Capture the cell that displays the provided text and extract its (x, y) central coordinate. 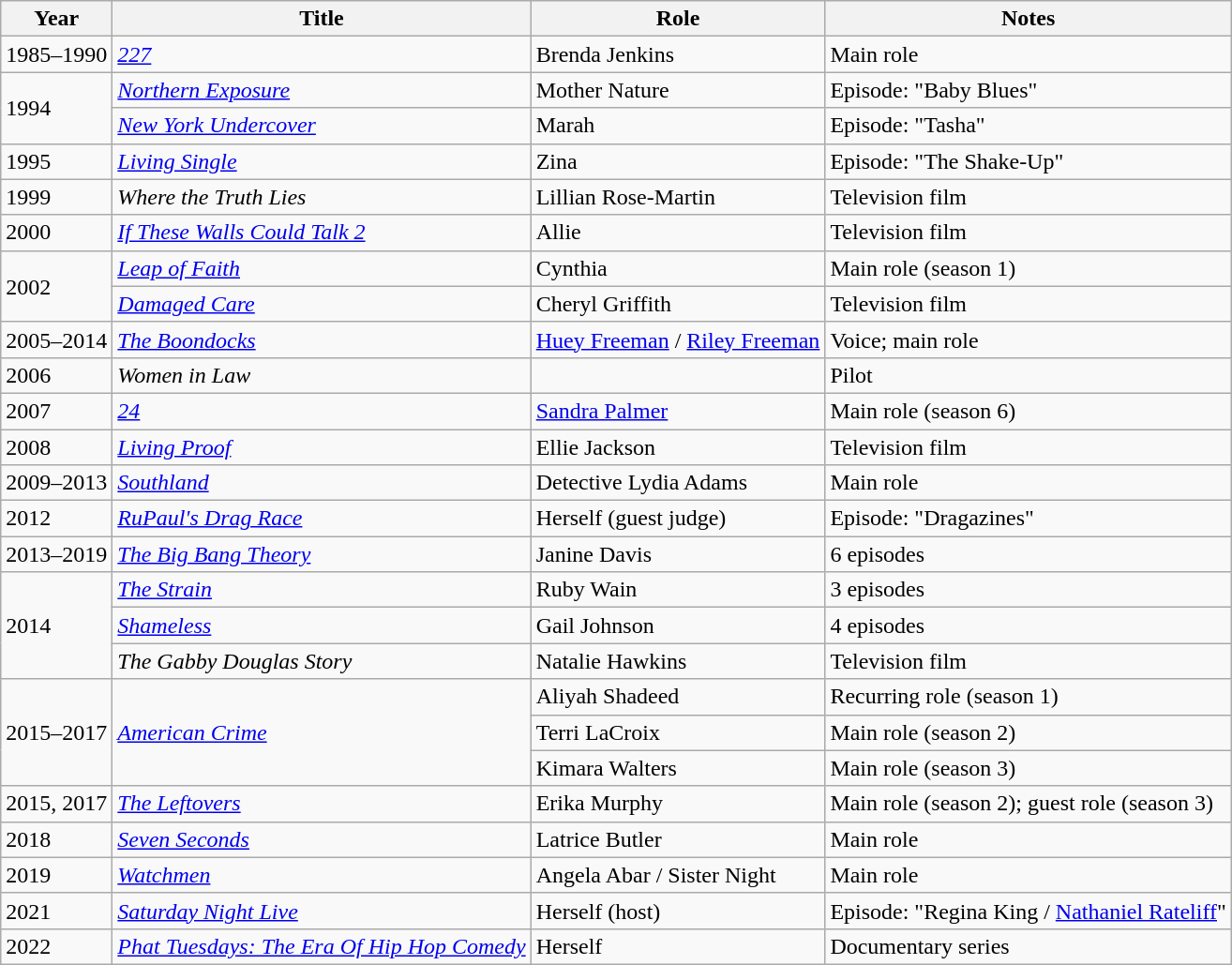
Watchmen (322, 875)
RuPaul's Drag Race (322, 519)
Recurring role (season 1) (1028, 697)
The Gabby Douglas Story (322, 661)
Aliyah Shadeed (678, 697)
Latrice Butler (678, 839)
6 episodes (1028, 554)
Title (322, 19)
3 episodes (1028, 590)
Gail Johnson (678, 626)
2009–2013 (56, 483)
Where the Truth Lies (322, 197)
The Big Bang Theory (322, 554)
Erika Murphy (678, 804)
2005–2014 (56, 339)
2015–2017 (56, 732)
Marah (678, 126)
Allie (678, 233)
Lillian Rose-Martin (678, 197)
Angela Abar / Sister Night (678, 875)
1999 (56, 197)
Damaged Care (322, 304)
New York Undercover (322, 126)
Episode: "Tasha" (1028, 126)
2013–2019 (56, 554)
227 (322, 54)
Natalie Hawkins (678, 661)
2021 (56, 911)
Main role (season 6) (1028, 411)
Ruby Wain (678, 590)
Cheryl Griffith (678, 304)
Episode: "Dragazines" (1028, 519)
2000 (56, 233)
Episode: "The Shake-Up" (1028, 161)
Herself (678, 946)
Terri LaCroix (678, 732)
2022 (56, 946)
The Strain (322, 590)
Northern Exposure (322, 90)
Brenda Jenkins (678, 54)
2012 (56, 519)
Year (56, 19)
2002 (56, 286)
Main role (season 2) (1028, 732)
2019 (56, 875)
The Leftovers (322, 804)
1994 (56, 108)
Mother Nature (678, 90)
Detective Lydia Adams (678, 483)
Seven Seconds (322, 839)
Herself (host) (678, 911)
Cynthia (678, 268)
Zina (678, 161)
2015, 2017 (56, 804)
Main role (season 3) (1028, 768)
The Boondocks (322, 339)
Huey Freeman / Riley Freeman (678, 339)
Living Single (322, 161)
Herself (guest judge) (678, 519)
Role (678, 19)
1985–1990 (56, 54)
Main role (season 2); guest role (season 3) (1028, 804)
Main role (season 1) (1028, 268)
Living Proof (322, 447)
Episode: "Baby Blues" (1028, 90)
Saturday Night Live (322, 911)
American Crime (322, 732)
If These Walls Could Talk 2 (322, 233)
Ellie Jackson (678, 447)
Southland (322, 483)
2014 (56, 626)
Documentary series (1028, 946)
Voice; main role (1028, 339)
2007 (56, 411)
2018 (56, 839)
Leap of Faith (322, 268)
Phat Tuesdays: The Era Of Hip Hop Comedy (322, 946)
Notes (1028, 19)
1995 (56, 161)
2006 (56, 375)
24 (322, 411)
Sandra Palmer (678, 411)
2008 (56, 447)
Kimara Walters (678, 768)
Episode: "Regina King / Nathaniel Rateliff" (1028, 911)
Women in Law (322, 375)
Janine Davis (678, 554)
Pilot (1028, 375)
4 episodes (1028, 626)
Shameless (322, 626)
